Find where the given text appears and provide that cell's center as (X, Y) coordinate. 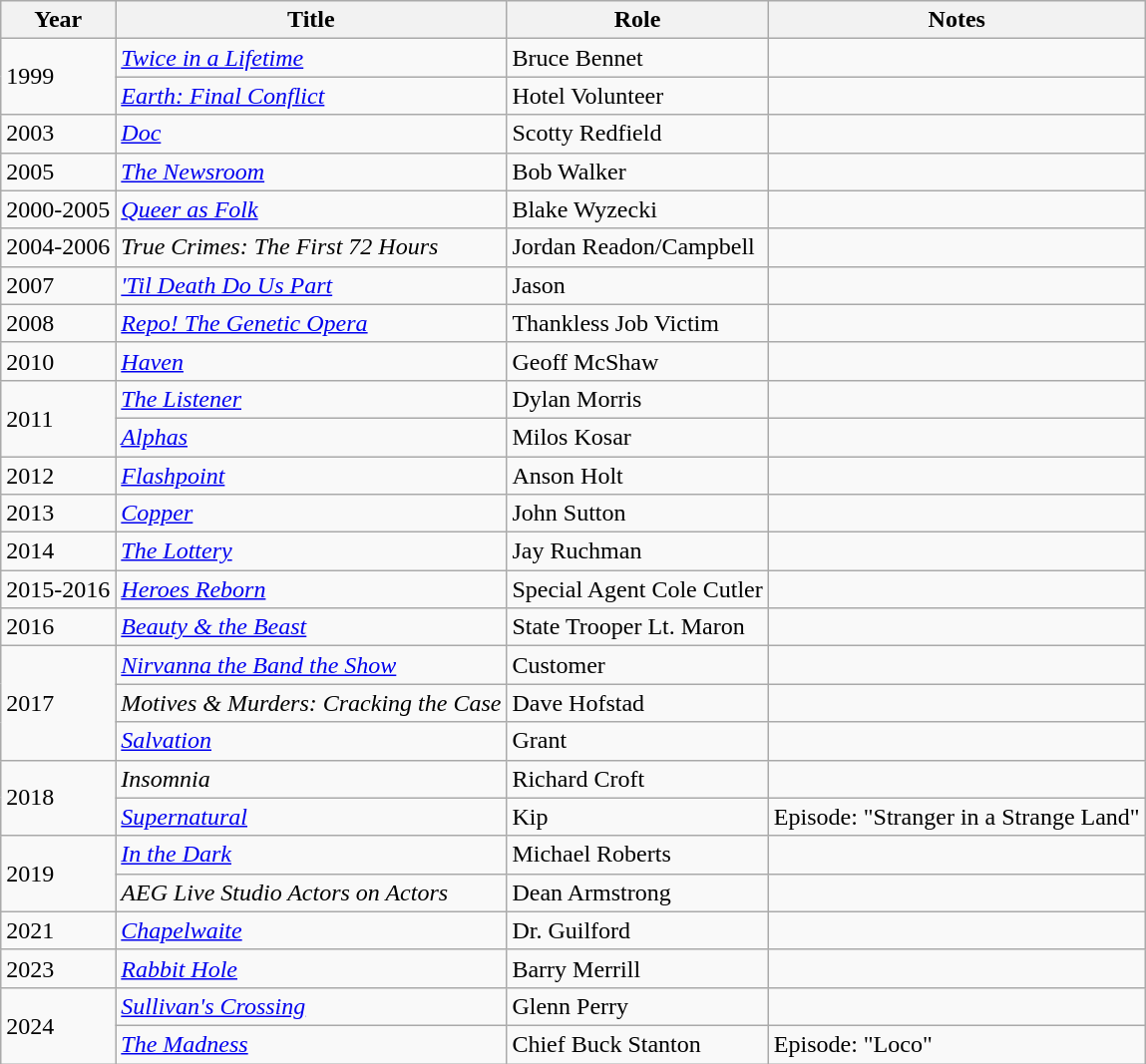
Year (58, 20)
Haven (311, 361)
AEG Live Studio Actors on Actors (311, 892)
2011 (58, 418)
The Madness (311, 1044)
Bob Walker (637, 172)
Dave Hofstad (637, 703)
2000-2005 (58, 209)
Chief Buck Stanton (637, 1044)
2014 (58, 551)
The Newsroom (311, 172)
2013 (58, 514)
Dean Armstrong (637, 892)
State Trooper Lt. Maron (637, 627)
Beauty & the Beast (311, 627)
True Crimes: The First 72 Hours (311, 247)
Dylan Morris (637, 399)
Bruce Bennet (637, 58)
Title (311, 20)
2018 (58, 798)
2021 (58, 930)
2023 (58, 968)
Anson Holt (637, 476)
2015-2016 (58, 589)
Michael Roberts (637, 855)
Earth: Final Conflict (311, 96)
2005 (58, 172)
Salvation (311, 741)
Jordan Readon/Campbell (637, 247)
Grant (637, 741)
Copper (311, 514)
Heroes Reborn (311, 589)
Episode: "Loco" (956, 1044)
Milos Kosar (637, 437)
Episode: "Stranger in a Strange Land" (956, 817)
2008 (58, 323)
Geoff McShaw (637, 361)
2004-2006 (58, 247)
Rabbit Hole (311, 968)
Customer (637, 665)
Alphas (311, 437)
2012 (58, 476)
2024 (58, 1025)
Sullivan's Crossing (311, 1006)
2017 (58, 703)
The Lottery (311, 551)
1999 (58, 77)
Special Agent Cole Cutler (637, 589)
Supernatural (311, 817)
'Til Death Do Us Part (311, 285)
Barry Merrill (637, 968)
Twice in a Lifetime (311, 58)
2003 (58, 134)
Dr. Guilford (637, 930)
Jason (637, 285)
Flashpoint (311, 476)
Role (637, 20)
John Sutton (637, 514)
Scotty Redfield (637, 134)
2019 (58, 874)
Repo! The Genetic Opera (311, 323)
Richard Croft (637, 779)
In the Dark (311, 855)
Glenn Perry (637, 1006)
Motives & Murders: Cracking the Case (311, 703)
2016 (58, 627)
Chapelwaite (311, 930)
Queer as Folk (311, 209)
2007 (58, 285)
Nirvanna the Band the Show (311, 665)
The Listener (311, 399)
Kip (637, 817)
Hotel Volunteer (637, 96)
Blake Wyzecki (637, 209)
Thankless Job Victim (637, 323)
Notes (956, 20)
Jay Ruchman (637, 551)
Insomnia (311, 779)
2010 (58, 361)
Doc (311, 134)
